Provide the (x, y) coordinate of the cell's center where the given text is located.  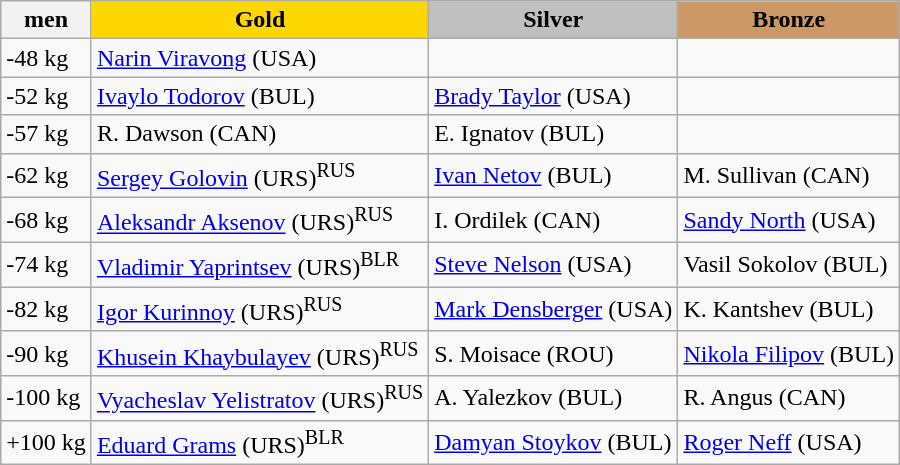
Aleksandr Aksenov (URS)RUS (260, 220)
-74 kg (46, 264)
men (46, 20)
R. Angus (CAN) (789, 398)
K. Kantshev (BUL) (789, 310)
Ivaylo Todorov (BUL) (260, 96)
-100 kg (46, 398)
Vladimir Yaprintsev (URS)BLR (260, 264)
I. Ordilek (CAN) (554, 220)
Roger Neff (USA) (789, 442)
Gold (260, 20)
Khusein Khaybulayev (URS)RUS (260, 354)
M. Sullivan (CAN) (789, 176)
Sergey Golovin (URS)RUS (260, 176)
-68 kg (46, 220)
-62 kg (46, 176)
Bronze (789, 20)
Sandy North (USA) (789, 220)
-57 kg (46, 134)
-90 kg (46, 354)
-52 kg (46, 96)
S. Moisace (ROU) (554, 354)
R. Dawson (CAN) (260, 134)
Damyan Stoykov (BUL) (554, 442)
+100 kg (46, 442)
A. Yalezkov (BUL) (554, 398)
E. Ignatov (BUL) (554, 134)
Nikola Filipov (BUL) (789, 354)
Mark Densberger (USA) (554, 310)
Igor Kurinnoy (URS)RUS (260, 310)
Silver (554, 20)
Steve Nelson (USA) (554, 264)
-82 kg (46, 310)
Ivan Netov (BUL) (554, 176)
Vasil Sokolov (BUL) (789, 264)
Narin Viravong (USA) (260, 58)
Eduard Grams (URS)BLR (260, 442)
Brady Taylor (USA) (554, 96)
Vyacheslav Yelistratov (URS)RUS (260, 398)
-48 kg (46, 58)
